Determine the (X, Y) coordinate at the center of the cell enclosing the given text.  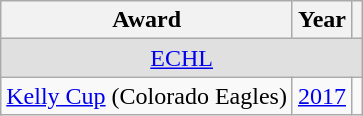
Award (147, 20)
Year (322, 20)
ECHL (182, 58)
Kelly Cup (Colorado Eagles) (147, 96)
2017 (322, 96)
